Provide the [x, y] coordinate of the cell's center where the given text is located.  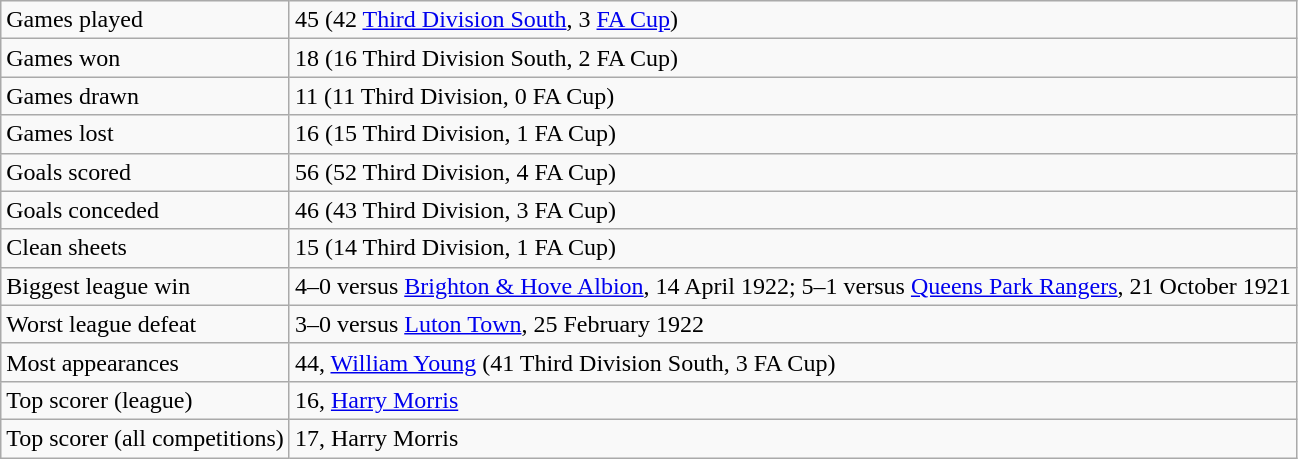
Worst league defeat [146, 324]
Games won [146, 58]
16 (15 Third Division, 1 FA Cup) [792, 134]
Most appearances [146, 362]
Games lost [146, 134]
18 (16 Third Division South, 2 FA Cup) [792, 58]
3–0 versus Luton Town, 25 February 1922 [792, 324]
44, William Young (41 Third Division South, 3 FA Cup) [792, 362]
17, Harry Morris [792, 438]
Goals conceded [146, 210]
Biggest league win [146, 286]
15 (14 Third Division, 1 FA Cup) [792, 248]
Clean sheets [146, 248]
45 (42 Third Division South, 3 FA Cup) [792, 20]
46 (43 Third Division, 3 FA Cup) [792, 210]
Games played [146, 20]
16, Harry Morris [792, 400]
56 (52 Third Division, 4 FA Cup) [792, 172]
Games drawn [146, 96]
11 (11 Third Division, 0 FA Cup) [792, 96]
Top scorer (league) [146, 400]
Goals scored [146, 172]
4–0 versus Brighton & Hove Albion, 14 April 1922; 5–1 versus Queens Park Rangers, 21 October 1921 [792, 286]
Top scorer (all competitions) [146, 438]
